Extract the [X, Y] coordinate from the center of the cell holding the provided text.  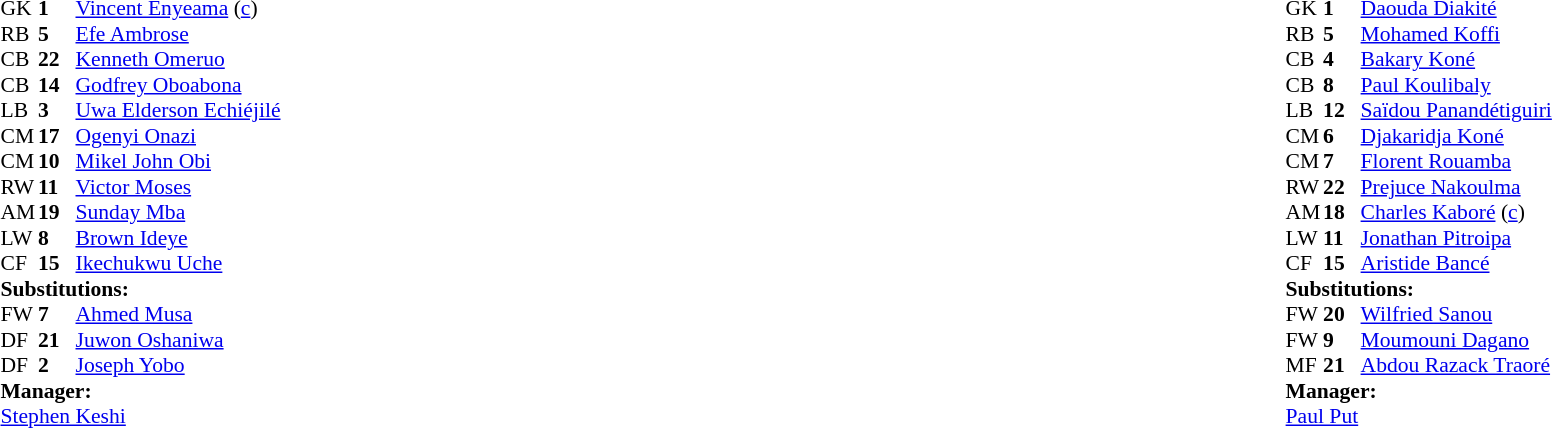
18 [1342, 213]
Kenneth Omeruo [178, 59]
Abdou Razack Traoré [1456, 365]
Florent Rouamba [1456, 161]
Victor Moses [178, 187]
Moumouni Dagano [1456, 340]
Ikechukwu Uche [178, 263]
Joseph Yobo [178, 365]
Djakaridja Koné [1456, 136]
Ogenyi Onazi [178, 136]
Uwa Elderson Echiéjilé [178, 111]
Mikel John Obi [178, 161]
MF [1305, 365]
Mohamed Koffi [1456, 34]
10 [57, 161]
4 [1342, 59]
Juwon Oshaniwa [178, 340]
Ahmed Musa [178, 315]
17 [57, 136]
14 [57, 85]
Prejuce Nakoulma [1456, 187]
Saïdou Panandétiguiri [1456, 111]
Bakary Koné [1456, 59]
Wilfried Sanou [1456, 315]
19 [57, 213]
3 [57, 111]
Sunday Mba [178, 213]
Aristide Bancé [1456, 263]
2 [57, 365]
9 [1342, 340]
Efe Ambrose [178, 34]
20 [1342, 315]
Charles Kaboré (c) [1456, 213]
Jonathan Pitroipa [1456, 238]
12 [1342, 111]
Godfrey Oboabona [178, 85]
Paul Koulibaly [1456, 85]
Brown Ideye [178, 238]
6 [1342, 136]
